Identify which cell holds the provided text, then report its (x, y) central coordinate. 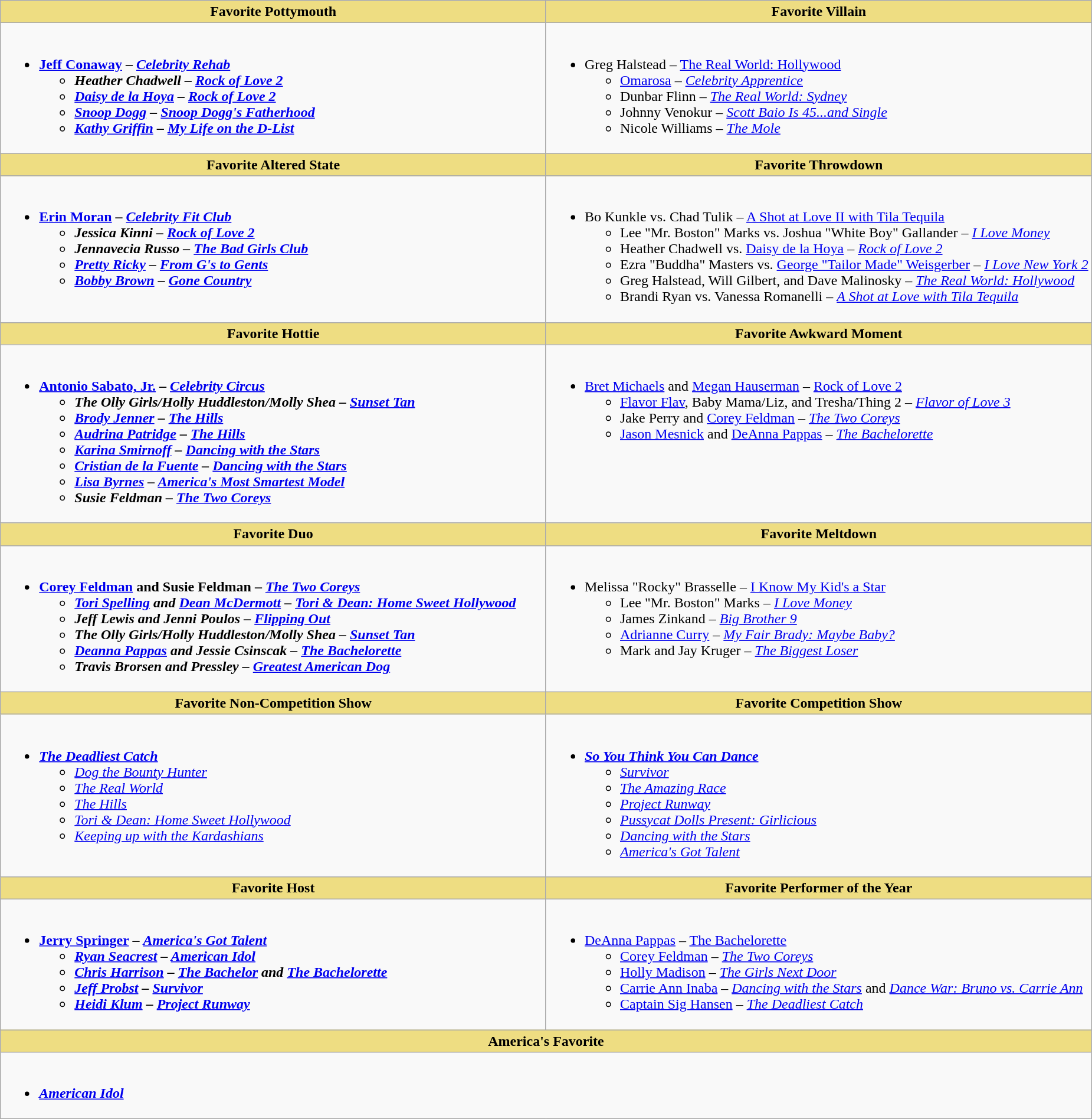
Favorite Non-Competition Show (274, 703)
Favorite Performer of the Year (819, 888)
So You Think You Can DanceSurvivorThe Amazing RaceProject RunwayPussycat Dolls Present: GirliciousDancing with the StarsAmerica's Got Talent (819, 796)
Favorite Competition Show (819, 703)
America's Favorite (546, 1041)
Favorite Pottymouth (274, 12)
Favorite Throwdown (819, 165)
Favorite Villain (819, 12)
Favorite Hottie (274, 333)
Favorite Awkward Moment (819, 333)
Favorite Host (274, 888)
Favorite Meltdown (819, 534)
Favorite Altered State (274, 165)
Favorite Duo (274, 534)
The Deadliest CatchDog the Bounty HunterThe Real WorldThe HillsTori & Dean: Home Sweet HollywoodKeeping up with the Kardashians (274, 796)
American Idol (546, 1086)
